Return the (x, y) coordinate for the center point of the cell that contains the specified text.  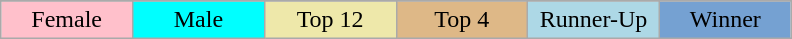
Female (67, 20)
Runner-Up (594, 20)
Top 4 (462, 20)
Winner (725, 20)
Top 12 (330, 20)
Male (199, 20)
